For the text-containing cell, return its midpoint in [x, y] coordinate format. 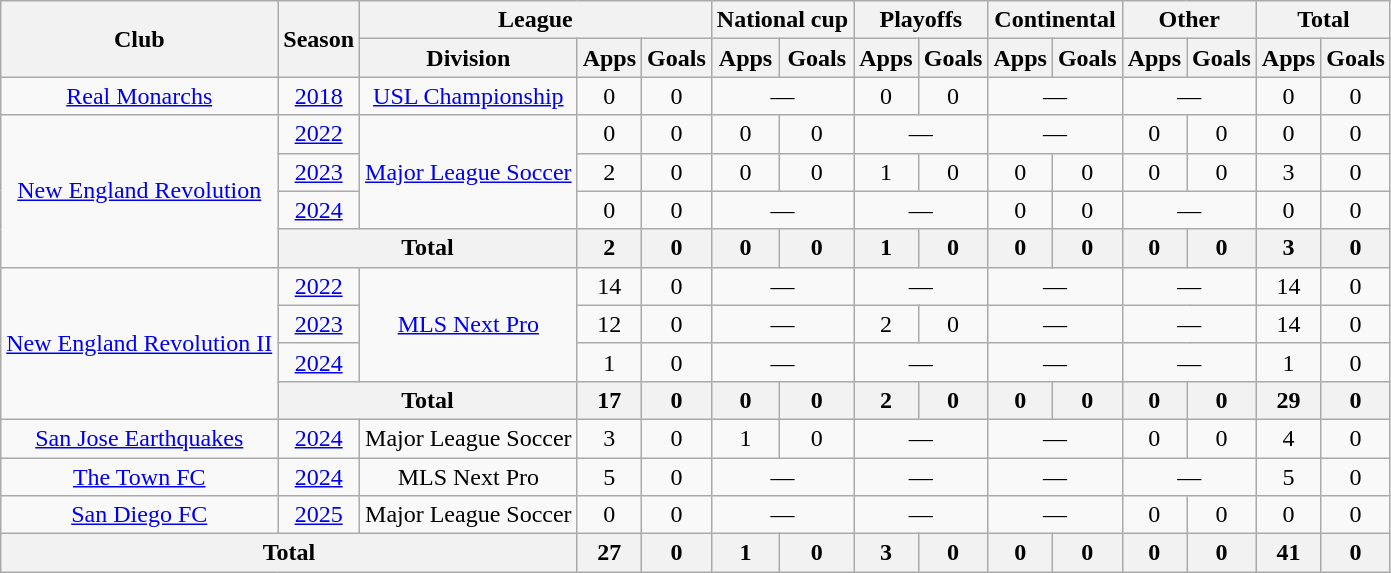
Playoffs [921, 20]
San Jose Earthquakes [140, 438]
2025 [319, 515]
National cup [782, 20]
League [536, 20]
17 [609, 400]
Continental [1055, 20]
The Town FC [140, 477]
12 [609, 324]
Season [319, 39]
Other [1189, 20]
USL Championship [469, 96]
2018 [319, 96]
San Diego FC [140, 515]
4 [1288, 438]
Club [140, 39]
29 [1288, 400]
Division [469, 58]
27 [609, 553]
New England Revolution II [140, 343]
New England Revolution [140, 191]
Real Monarchs [140, 96]
41 [1288, 553]
